Search for the cell housing the specified text and yield its [X, Y] center coordinate. 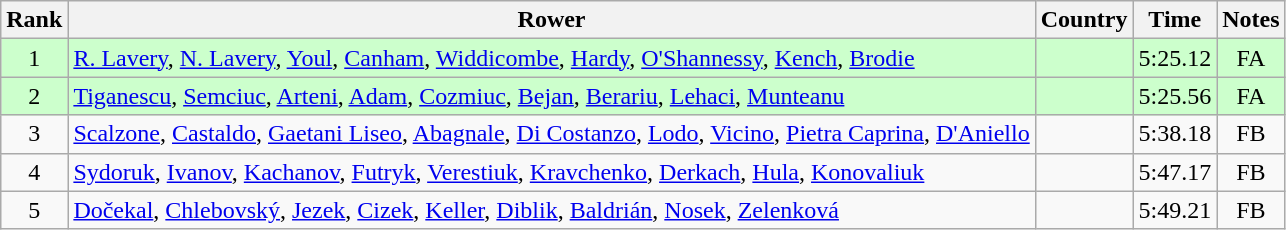
Time [1175, 20]
Rank [34, 20]
Rower [552, 20]
Country [1084, 20]
2 [34, 96]
5:47.17 [1175, 172]
3 [34, 134]
4 [34, 172]
Tiganescu, Semciuc, Arteni, Adam, Cozmiuc, Bejan, Berariu, Lehaci, Munteanu [552, 96]
5:25.56 [1175, 96]
5 [34, 210]
Notes [1251, 20]
R. Lavery, N. Lavery, Youl, Canham, Widdicombe, Hardy, O'Shannessy, Kench, Brodie [552, 58]
5:25.12 [1175, 58]
5:38.18 [1175, 134]
Sydoruk, Ivanov, Kachanov, Futryk, Verestiuk, Kravchenko, Derkach, Hula, Konovaliuk [552, 172]
1 [34, 58]
5:49.21 [1175, 210]
Dočekal, Chlebovský, Jezek, Cizek, Keller, Diblik, Baldrián, Nosek, Zelenková [552, 210]
Scalzone, Castaldo, Gaetani Liseo, Abagnale, Di Costanzo, Lodo, Vicino, Pietra Caprina, D'Aniello [552, 134]
